For the text-containing cell, return its midpoint in [X, Y] coordinate format. 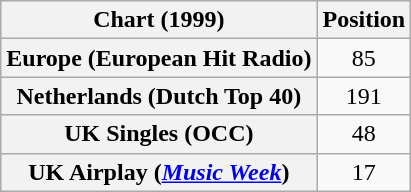
Position [364, 20]
48 [364, 134]
85 [364, 58]
191 [364, 96]
UK Airplay (Music Week) [159, 172]
Europe (European Hit Radio) [159, 58]
17 [364, 172]
Chart (1999) [159, 20]
UK Singles (OCC) [159, 134]
Netherlands (Dutch Top 40) [159, 96]
